Determine the (X, Y) coordinate at the center of the cell enclosing the given text.  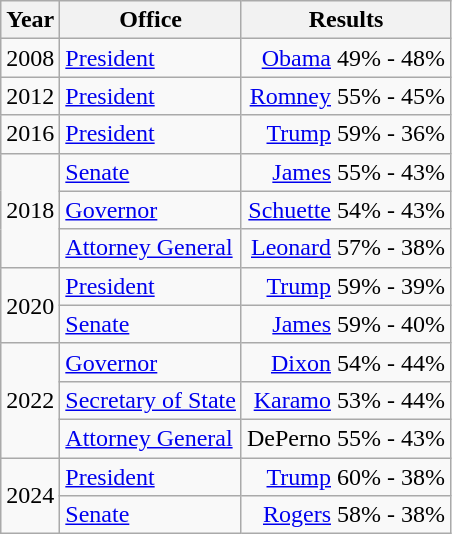
Trump 60% - 38% (346, 477)
Results (346, 20)
Office (151, 20)
Leonard 57% - 38% (346, 248)
2016 (30, 134)
Schuette 54% - 43% (346, 210)
Trump 59% - 36% (346, 134)
2022 (30, 400)
Trump 59% - 39% (346, 286)
Obama 49% - 48% (346, 58)
Karamo 53% - 44% (346, 400)
DePerno 55% - 43% (346, 438)
Dixon 54% - 44% (346, 362)
Secretary of State (151, 400)
2024 (30, 496)
Year (30, 20)
Romney 55% - 45% (346, 96)
James 55% - 43% (346, 172)
James 59% - 40% (346, 324)
2018 (30, 210)
2020 (30, 305)
Rogers 58% - 38% (346, 515)
2012 (30, 96)
2008 (30, 58)
